Locate the cell with the specified text and output its (X, Y) center coordinate. 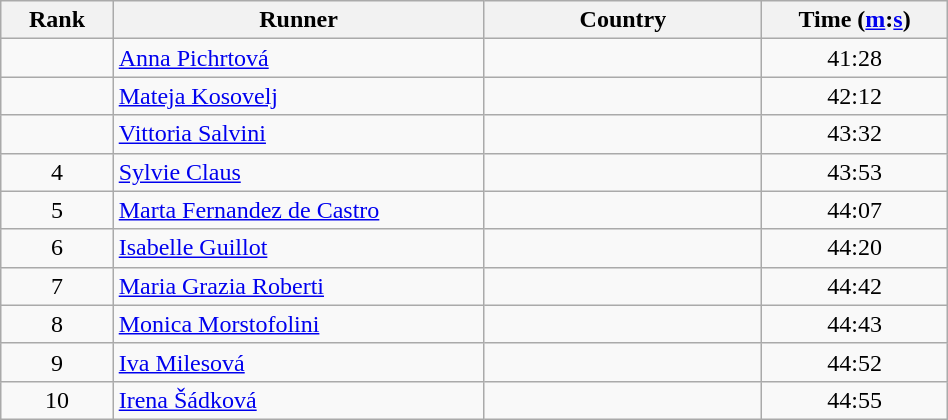
44:43 (854, 324)
6 (57, 248)
44:42 (854, 286)
44:07 (854, 210)
44:20 (854, 248)
Country (623, 20)
5 (57, 210)
Isabelle Guillot (298, 248)
Monica Morstofolini (298, 324)
Sylvie Claus (298, 172)
43:32 (854, 134)
7 (57, 286)
42:12 (854, 96)
4 (57, 172)
Time (m:s) (854, 20)
Runner (298, 20)
Maria Grazia Roberti (298, 286)
Rank (57, 20)
44:52 (854, 362)
44:55 (854, 400)
Marta Fernandez de Castro (298, 210)
Irena Šádková (298, 400)
Vittoria Salvini (298, 134)
9 (57, 362)
43:53 (854, 172)
41:28 (854, 58)
Mateja Kosovelj (298, 96)
8 (57, 324)
Anna Pichrtová (298, 58)
10 (57, 400)
Iva Milesová (298, 362)
